Identify which cell holds the provided text, then report its [x, y] central coordinate. 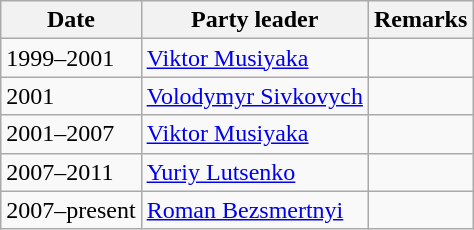
Party leader [254, 20]
2001–2007 [71, 134]
1999–2001 [71, 58]
2007–2011 [71, 172]
Date [71, 20]
Roman Bezsmertnyi [254, 210]
Remarks [420, 20]
2007–present [71, 210]
2001 [71, 96]
Volodymyr Sivkovych [254, 96]
Yuriy Lutsenko [254, 172]
